Locate the cell with the specified text and output its [X, Y] center coordinate. 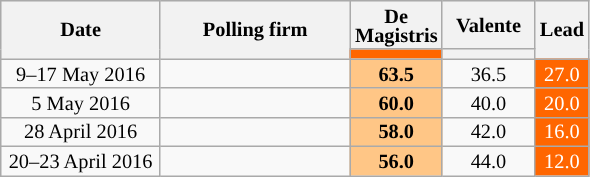
De Magistris [396, 24]
Polling firm [255, 29]
27.0 [562, 74]
28 April 2016 [81, 132]
56.0 [396, 160]
40.0 [488, 102]
58.0 [396, 132]
42.0 [488, 132]
20.0 [562, 102]
Date [81, 29]
Lead [562, 29]
63.5 [396, 74]
44.0 [488, 160]
5 May 2016 [81, 102]
60.0 [396, 102]
16.0 [562, 132]
9–17 May 2016 [81, 74]
Valente [488, 24]
36.5 [488, 74]
12.0 [562, 160]
20–23 April 2016 [81, 160]
